Capture the cell that displays the provided text and extract its (x, y) central coordinate. 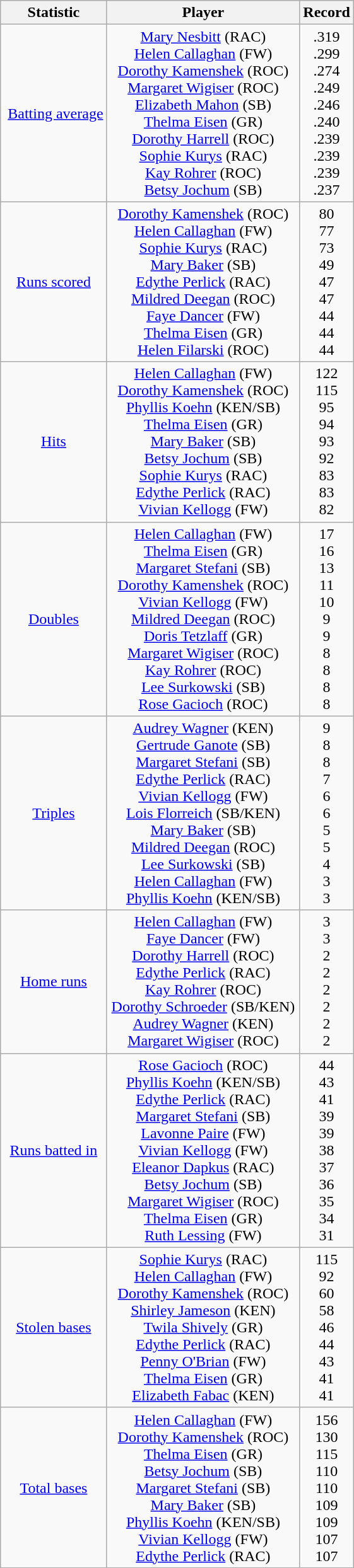
33222222 (327, 982)
156130115110110109109107107 (327, 1487)
Runs scored (54, 282)
Home runs (54, 982)
Hits (54, 442)
807773494747444444 (327, 282)
12211595949392838382 (327, 442)
98876655433 (327, 813)
Statistic (54, 13)
1159260584644434141 (327, 1327)
.319.299.274.249.246.240.239.239.239.237 (327, 113)
4443413939383736353431 (327, 1150)
Player (203, 13)
Runs batted in (54, 1150)
Triples (54, 813)
1716131110998888 (327, 619)
Total bases (54, 1487)
Record (327, 13)
Stolen bases (54, 1327)
Doubles (54, 619)
Batting average (54, 113)
